Search for the cell housing the specified text and yield its (X, Y) center coordinate. 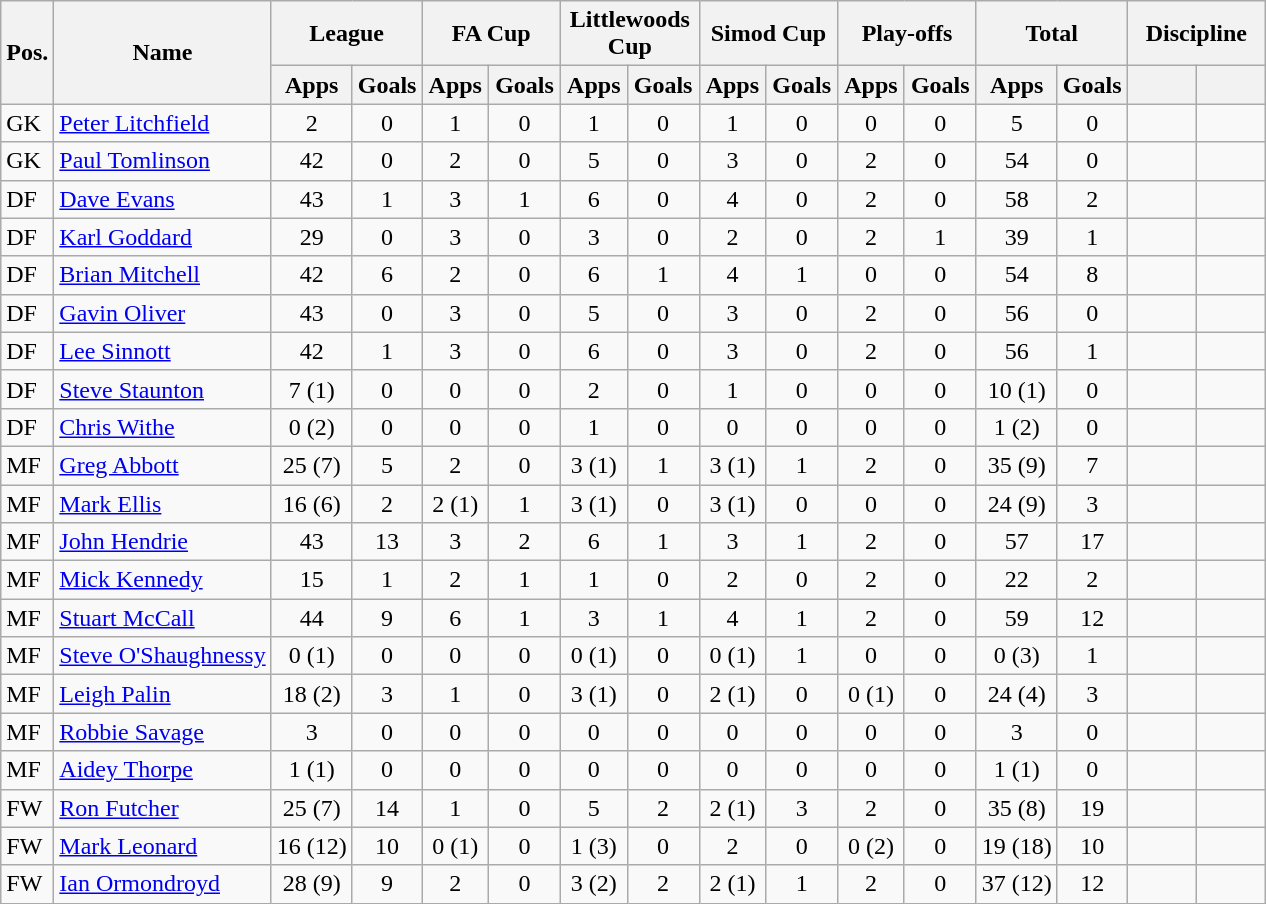
Discipline (1196, 34)
Pos. (28, 52)
Peter Litchfield (162, 123)
14 (387, 808)
59 (1016, 618)
Ian Ormondroyd (162, 884)
Karl Goddard (162, 237)
1 (2) (1016, 427)
15 (312, 580)
18 (2) (312, 694)
Lee Sinnott (162, 351)
19 (1092, 808)
Greg Abbott (162, 465)
Littlewoods Cup (630, 34)
Name (162, 52)
35 (8) (1016, 808)
8 (1092, 275)
Total (1052, 34)
Aidey Thorpe (162, 770)
John Hendrie (162, 542)
Simod Cup (768, 34)
1 (3) (594, 846)
Gavin Oliver (162, 313)
Mick Kennedy (162, 580)
57 (1016, 542)
FA Cup (492, 34)
Mark Ellis (162, 503)
Brian Mitchell (162, 275)
Chris Withe (162, 427)
17 (1092, 542)
0 (3) (1016, 656)
3 (2) (594, 884)
Stuart McCall (162, 618)
Dave Evans (162, 199)
24 (4) (1016, 694)
44 (312, 618)
Steve Staunton (162, 389)
16 (12) (312, 846)
58 (1016, 199)
Leigh Palin (162, 694)
Play-offs (908, 34)
League (346, 34)
Ron Futcher (162, 808)
37 (12) (1016, 884)
29 (312, 237)
16 (6) (312, 503)
35 (9) (1016, 465)
Steve O'Shaughnessy (162, 656)
19 (18) (1016, 846)
24 (9) (1016, 503)
39 (1016, 237)
10 (1) (1016, 389)
Robbie Savage (162, 732)
Mark Leonard (162, 846)
7 (1) (312, 389)
28 (9) (312, 884)
13 (387, 542)
7 (1092, 465)
22 (1016, 580)
Paul Tomlinson (162, 161)
